Extract the (X, Y) coordinate from the center of the cell holding the provided text.  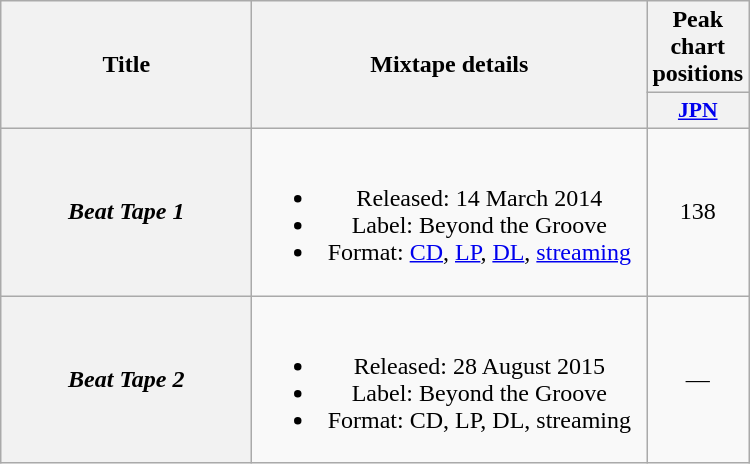
Title (126, 65)
Released: 28 August 2015Label: Beyond the GrooveFormat: CD, LP, DL, streaming (450, 380)
Peak chart positions (698, 47)
Released: 14 March 2014Label: Beyond the GrooveFormat: CD, LP, DL, streaming (450, 212)
138 (698, 212)
Beat Tape 2 (126, 380)
JPN (698, 111)
Mixtape details (450, 65)
Beat Tape 1 (126, 212)
— (698, 380)
